Find where the given text appears and provide that cell's center as (x, y) coordinate. 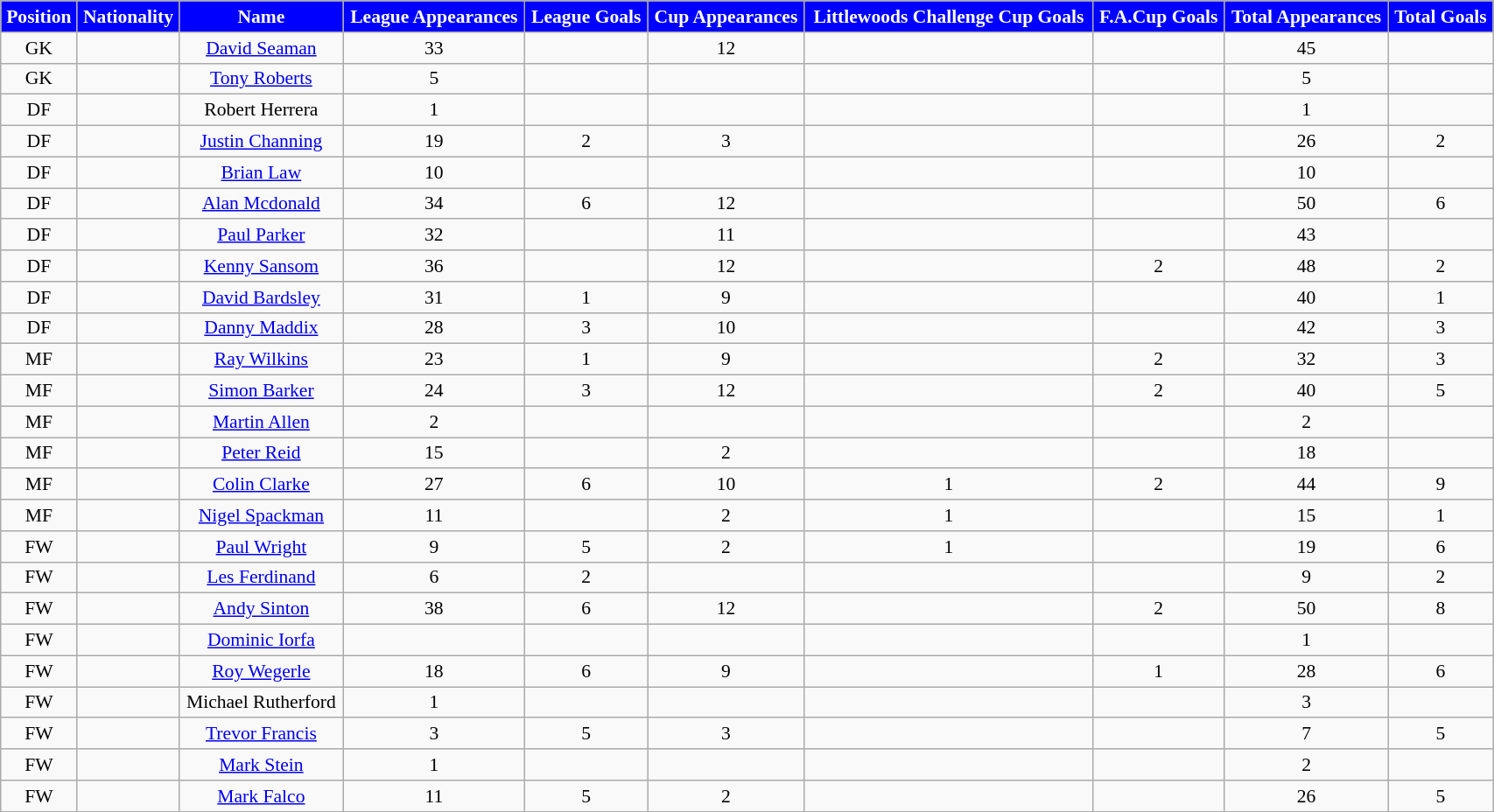
Trevor Francis (261, 734)
Martin Allen (261, 422)
David Seaman (261, 48)
Justin Channing (261, 142)
Alan Mcdonald (261, 204)
33 (434, 48)
Mark Falco (261, 796)
Name (261, 17)
31 (434, 297)
38 (434, 609)
42 (1306, 328)
43 (1306, 235)
David Bardsley (261, 297)
Mark Stein (261, 765)
Danny Maddix (261, 328)
Nigel Spackman (261, 515)
Kenny Sansom (261, 266)
34 (434, 204)
45 (1306, 48)
23 (434, 360)
Paul Parker (261, 235)
Total Appearances (1306, 17)
Colin Clarke (261, 485)
44 (1306, 485)
7 (1306, 734)
Cup Appearances (726, 17)
Roy Wegerle (261, 671)
Simon Barker (261, 391)
27 (434, 485)
Dominic Iorfa (261, 640)
F.A.Cup Goals (1159, 17)
Position (39, 17)
Paul Wright (261, 547)
Tony Roberts (261, 79)
Andy Sinton (261, 609)
Ray Wilkins (261, 360)
Total Goals (1441, 17)
Les Ferdinand (261, 577)
League Goals (586, 17)
Littlewoods Challenge Cup Goals (949, 17)
8 (1441, 609)
Brian Law (261, 172)
League Appearances (434, 17)
48 (1306, 266)
Peter Reid (261, 453)
Nationality (128, 17)
Michael Rutherford (261, 703)
36 (434, 266)
Robert Herrera (261, 110)
24 (434, 391)
